Pinpoint the cell where the given text exists, returning its [X, Y] midpoint coordinate. 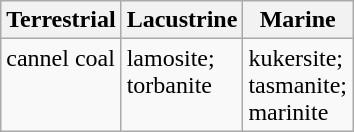
Marine [298, 20]
cannel coal [61, 85]
kukersite; tasmanite; marinite [298, 85]
Terrestrial [61, 20]
lamosite; torbanite [182, 85]
Lacustrine [182, 20]
